Determine the (x, y) coordinate at the center of the cell enclosing the given text.  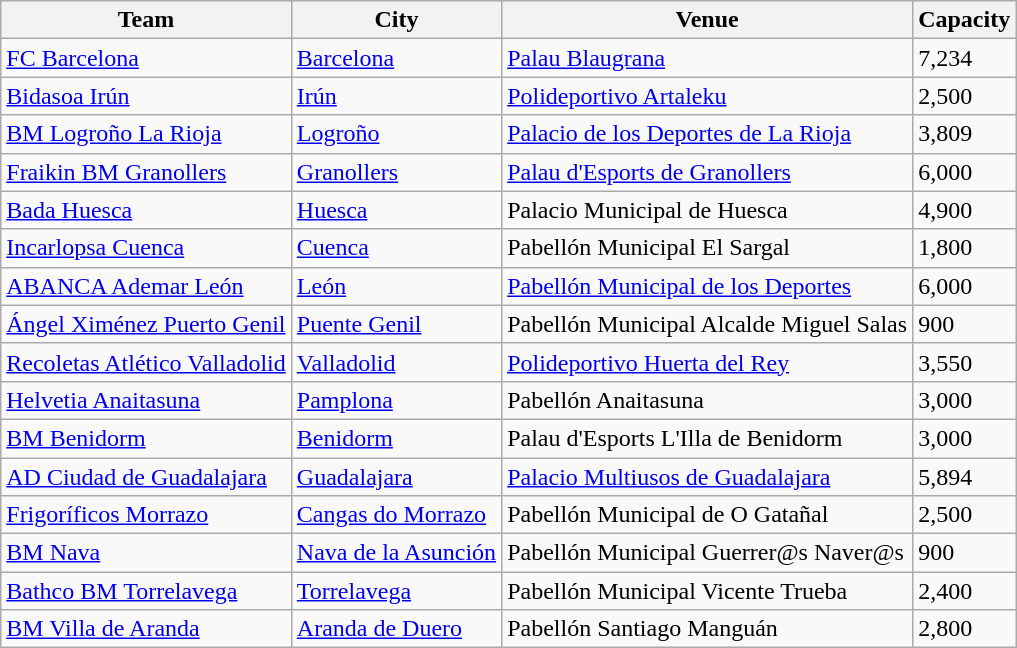
Frigoríficos Morrazo (146, 515)
Pabellón Municipal Alcalde Miguel Salas (708, 324)
Bada Huesca (146, 210)
Bathco BM Torrelavega (146, 591)
Huesca (396, 210)
FC Barcelona (146, 58)
Polideportivo Huerta del Rey (708, 362)
Team (146, 20)
7,234 (964, 58)
BM Villa de Aranda (146, 629)
Guadalajara (396, 477)
BM Logroño La Rioja (146, 134)
3,809 (964, 134)
Nava de la Asunción (396, 553)
5,894 (964, 477)
Pabellón Anaitasuna (708, 400)
Palau Blaugrana (708, 58)
Palau d'Esports de Granollers (708, 172)
Palacio Multiusos de Guadalajara (708, 477)
City (396, 20)
BM Nava (146, 553)
Palacio de los Deportes de La Rioja (708, 134)
BM Benidorm (146, 438)
Granollers (396, 172)
Venue (708, 20)
Fraikin BM Granollers (146, 172)
Pabellón Santiago Manguán (708, 629)
Pabellón Municipal de O Gatañal (708, 515)
Pabellón Municipal de los Deportes (708, 286)
Irún (396, 96)
Ángel Ximénez Puerto Genil (146, 324)
Torrelavega (396, 591)
Pabellón Municipal El Sargal (708, 248)
Pamplona (396, 400)
Cangas do Morrazo (396, 515)
3,550 (964, 362)
Benidorm (396, 438)
Aranda de Duero (396, 629)
AD Ciudad de Guadalajara (146, 477)
Palau d'Esports L'Illa de Benidorm (708, 438)
ABANCA Ademar León (146, 286)
Cuenca (396, 248)
Barcelona (396, 58)
Polideportivo Artaleku (708, 96)
Recoletas Atlético Valladolid (146, 362)
Incarlopsa Cuenca (146, 248)
1,800 (964, 248)
Bidasoa Irún (146, 96)
Puente Genil (396, 324)
4,900 (964, 210)
2,400 (964, 591)
Helvetia Anaitasuna (146, 400)
Palacio Municipal de Huesca (708, 210)
Pabellón Municipal Guerrer@s Naver@s (708, 553)
Capacity (964, 20)
León (396, 286)
Pabellón Municipal Vicente Trueba (708, 591)
Valladolid (396, 362)
2,800 (964, 629)
Logroño (396, 134)
